Determine the (X, Y) coordinate at the center of the cell enclosing the given text.  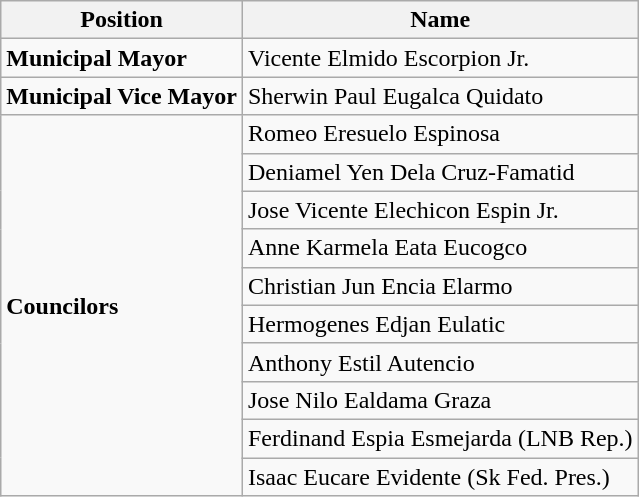
Anthony Estil Autencio (440, 362)
Ferdinand Espia Esmejarda (LNB Rep.) (440, 438)
Deniamel Yen Dela Cruz-Famatid (440, 172)
Romeo Eresuelo Espinosa (440, 134)
Municipal Mayor (122, 58)
Municipal Vice Mayor (122, 96)
Sherwin Paul Eugalca Quidato (440, 96)
Position (122, 20)
Isaac Eucare Evidente (Sk Fed. Pres.) (440, 477)
Christian Jun Encia Elarmo (440, 286)
Name (440, 20)
Jose Nilo Ealdama Graza (440, 400)
Hermogenes Edjan Eulatic (440, 324)
Anne Karmela Eata Eucogco (440, 248)
Vicente Elmido Escorpion Jr. (440, 58)
Councilors (122, 306)
Jose Vicente Elechicon Espin Jr. (440, 210)
